Find where the given text appears and provide that cell's center as [x, y] coordinate. 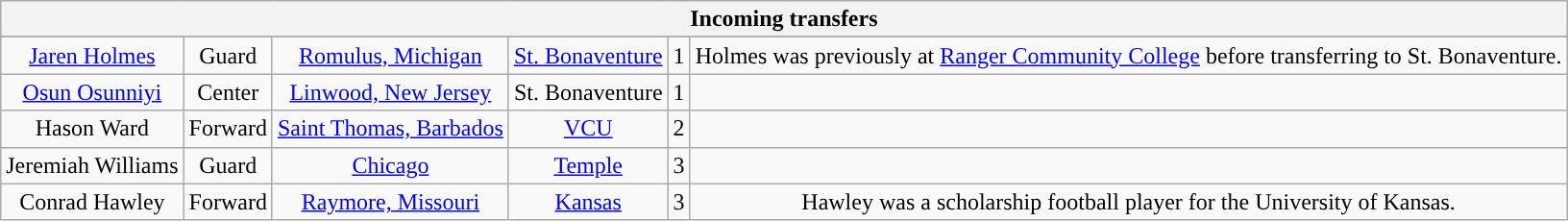
Linwood, New Jersey [390, 92]
Chicago [390, 165]
Holmes was previously at Ranger Community College before transferring to St. Bonaventure. [1128, 56]
Hawley was a scholarship football player for the University of Kansas. [1128, 202]
VCU [588, 129]
Temple [588, 165]
Hason Ward [92, 129]
Osun Osunniyi [92, 92]
Raymore, Missouri [390, 202]
Center [228, 92]
Incoming transfers [784, 19]
Conrad Hawley [92, 202]
Romulus, Michigan [390, 56]
Jeremiah Williams [92, 165]
2 [678, 129]
Kansas [588, 202]
Saint Thomas, Barbados [390, 129]
Jaren Holmes [92, 56]
